Return the [x, y] coordinate for the center point of the cell that contains the specified text.  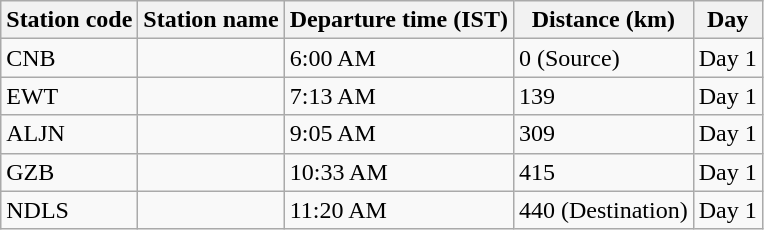
309 [603, 134]
Distance (km) [603, 20]
6:00 AM [398, 58]
7:13 AM [398, 96]
139 [603, 96]
9:05 AM [398, 134]
ALJN [70, 134]
Day [728, 20]
Departure time (IST) [398, 20]
440 (Destination) [603, 210]
EWT [70, 96]
0 (Source) [603, 58]
11:20 AM [398, 210]
NDLS [70, 210]
CNB [70, 58]
GZB [70, 172]
Station code [70, 20]
Station name [211, 20]
10:33 AM [398, 172]
415 [603, 172]
